Extract the (X, Y) coordinate from the center of the cell holding the provided text.  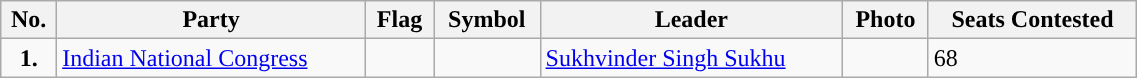
Photo (886, 20)
Seats Contested (1032, 20)
Party (212, 20)
Symbol (488, 20)
Indian National Congress (212, 58)
Leader (692, 20)
Flag (400, 20)
No. (29, 20)
1. (29, 58)
Sukhvinder Singh Sukhu (692, 58)
68 (1032, 58)
